Return the (x, y) coordinate for the center point of the cell that contains the specified text.  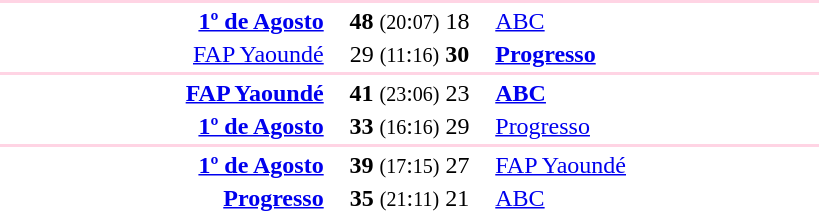
41 (23:06) 23 (410, 93)
29 (11:16) 30 (410, 54)
39 (17:15) 27 (410, 165)
33 (16:16) 29 (410, 126)
48 (20:07) 18 (410, 21)
